Return the (X, Y) coordinate for the center point of the cell that contains the specified text.  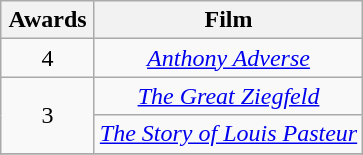
4 (48, 58)
Anthony Adverse (228, 58)
The Story of Louis Pasteur (228, 134)
The Great Ziegfeld (228, 96)
Film (228, 20)
Awards (48, 20)
3 (48, 115)
